Find where the given text appears and provide that cell's center as (X, Y) coordinate. 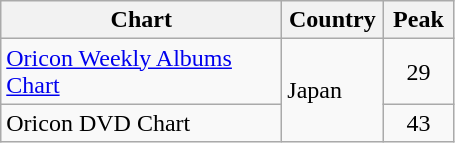
29 (418, 72)
Chart (142, 20)
Peak (418, 20)
Japan (332, 90)
Oricon Weekly Albums Chart (142, 72)
Country (332, 20)
Oricon DVD Chart (142, 123)
43 (418, 123)
